Scan for the cell matching the given text and deliver its (X, Y) coordinate at center. 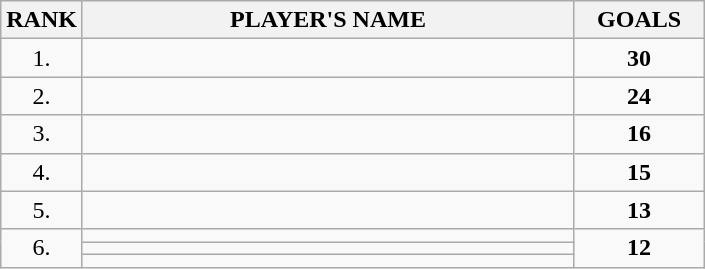
PLAYER'S NAME (328, 20)
4. (42, 172)
12 (640, 248)
6. (42, 248)
24 (640, 96)
13 (640, 210)
GOALS (640, 20)
15 (640, 172)
5. (42, 210)
16 (640, 134)
30 (640, 58)
1. (42, 58)
RANK (42, 20)
2. (42, 96)
3. (42, 134)
